From the cell containing the given text, extract its center point as [X, Y] coordinate. 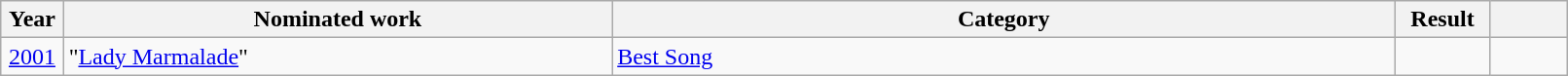
Best Song [1004, 57]
Nominated work [338, 19]
Year [32, 19]
2001 [32, 57]
Result [1442, 19]
Category [1004, 19]
"Lady Marmalade" [338, 57]
